Capture the cell that displays the provided text and extract its [X, Y] central coordinate. 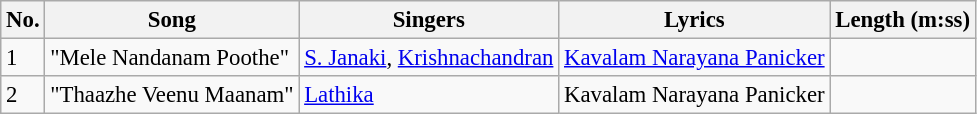
Lathika [429, 95]
"Mele Nandanam Poothe" [172, 58]
Length (m:ss) [902, 20]
2 [23, 95]
Singers [429, 20]
"Thaazhe Veenu Maanam" [172, 95]
Song [172, 20]
Lyrics [694, 20]
No. [23, 20]
S. Janaki, Krishnachandran [429, 58]
1 [23, 58]
